From the cell containing the given text, extract its center point as [X, Y] coordinate. 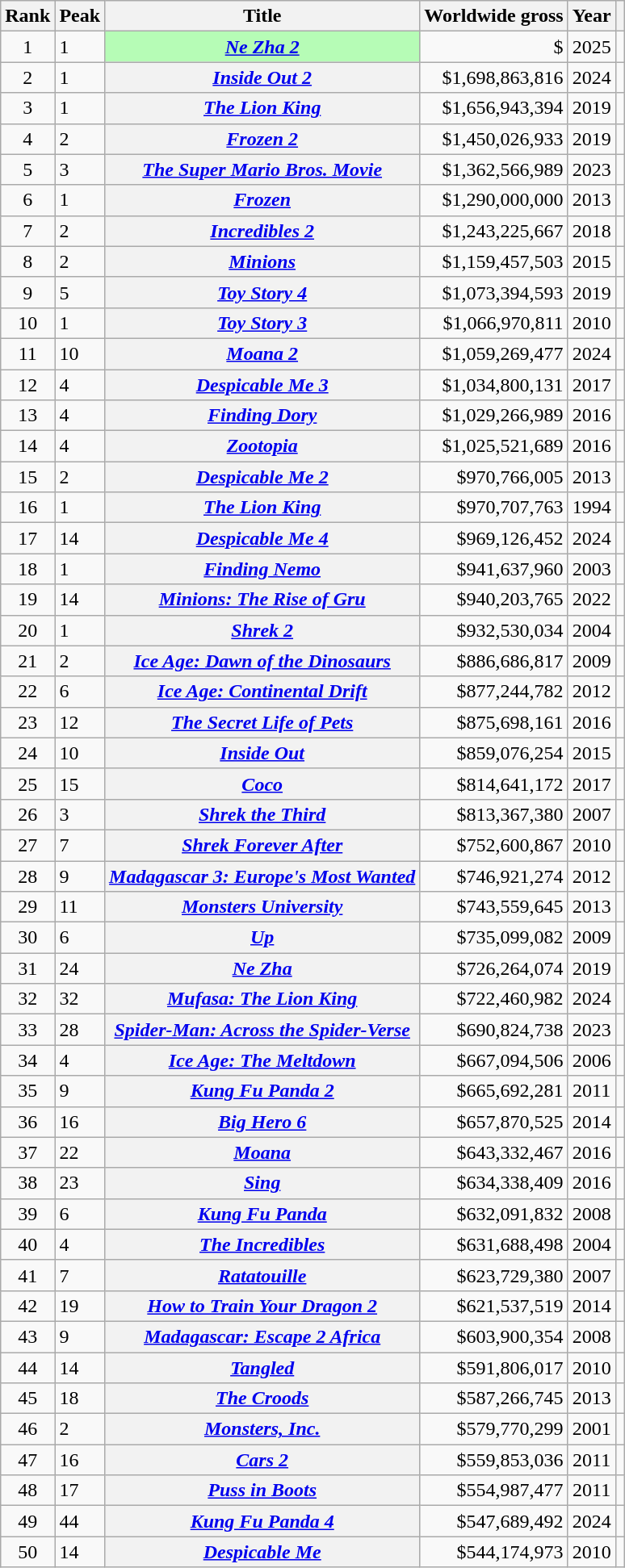
Inside Out 2 [262, 77]
$932,530,034 [494, 630]
$665,692,281 [494, 1091]
25 [27, 784]
Spider-Man: Across the Spider-Verse [262, 1030]
Ice Age: The Meltdown [262, 1060]
Toy Story 3 [262, 323]
$735,099,082 [494, 938]
27 [27, 845]
Madagascar 3: Europe's Most Wanted [262, 876]
$726,264,074 [494, 968]
Coco [262, 784]
$631,688,498 [494, 1244]
Shrek the Third [262, 814]
Ice Age: Continental Drift [262, 692]
47 [27, 1460]
Despicable Me 4 [262, 538]
$657,870,525 [494, 1122]
Inside Out [262, 753]
$1,025,521,689 [494, 446]
$1,698,863,816 [494, 77]
46 [27, 1429]
$690,824,738 [494, 1030]
Minions: The Rise of Gru [262, 600]
Ratatouille [262, 1275]
2022 [591, 600]
35 [27, 1091]
Mufasa: The Lion King [262, 999]
Finding Dory [262, 416]
$969,126,452 [494, 538]
$743,559,645 [494, 907]
Rank [27, 16]
Shrek Forever After [262, 845]
Despicable Me 2 [262, 477]
39 [27, 1214]
$1,450,026,933 [494, 139]
$877,244,782 [494, 692]
Kung Fu Panda 2 [262, 1091]
Monsters, Inc. [262, 1429]
40 [27, 1244]
Peak [80, 16]
$875,698,161 [494, 722]
$623,729,380 [494, 1275]
41 [27, 1275]
$886,686,817 [494, 661]
$746,921,274 [494, 876]
2018 [591, 231]
Year [591, 16]
45 [27, 1399]
26 [27, 814]
$1,362,566,989 [494, 169]
30 [27, 938]
Ne Zha [262, 968]
49 [27, 1521]
Frozen 2 [262, 139]
2006 [591, 1060]
$752,600,867 [494, 845]
1994 [591, 508]
Worldwide gross [494, 16]
38 [27, 1183]
Madagascar: Escape 2 Africa [262, 1336]
Finding Nemo [262, 569]
8 [27, 261]
29 [27, 907]
Moana [262, 1152]
33 [27, 1030]
Kung Fu Panda [262, 1214]
$559,853,036 [494, 1460]
$1,066,970,811 [494, 323]
Minions [262, 261]
36 [27, 1122]
Zootopia [262, 446]
48 [27, 1491]
2001 [591, 1429]
$859,076,254 [494, 753]
$1,243,225,667 [494, 231]
13 [27, 416]
The Incredibles [262, 1244]
$1,159,457,503 [494, 261]
50 [27, 1552]
$970,707,763 [494, 508]
How to Train Your Dragon 2 [262, 1306]
43 [27, 1336]
The Super Mario Bros. Movie [262, 169]
Frozen [262, 200]
$544,174,973 [494, 1552]
$547,689,492 [494, 1521]
$621,537,519 [494, 1306]
Despicable Me [262, 1552]
42 [27, 1306]
20 [27, 630]
Toy Story 4 [262, 292]
Incredibles 2 [262, 231]
Up [262, 938]
Ice Age: Dawn of the Dinosaurs [262, 661]
Title [262, 16]
$813,367,380 [494, 814]
Tangled [262, 1368]
$554,987,477 [494, 1491]
The Secret Life of Pets [262, 722]
$1,034,800,131 [494, 385]
Big Hero 6 [262, 1122]
37 [27, 1152]
21 [27, 661]
$579,770,299 [494, 1429]
Shrek 2 [262, 630]
$941,637,960 [494, 569]
$1,059,269,477 [494, 353]
$603,900,354 [494, 1336]
Ne Zha 2 [262, 47]
2025 [591, 47]
34 [27, 1060]
Sing [262, 1183]
Cars 2 [262, 1460]
$1,029,266,989 [494, 416]
$ [494, 47]
$1,290,000,000 [494, 200]
$722,460,982 [494, 999]
$591,806,017 [494, 1368]
Puss in Boots [262, 1491]
$587,266,745 [494, 1399]
$1,073,394,593 [494, 292]
$970,766,005 [494, 477]
$940,203,765 [494, 600]
$814,641,172 [494, 784]
$1,656,943,394 [494, 108]
Moana 2 [262, 353]
Monsters University [262, 907]
2003 [591, 569]
$632,091,832 [494, 1214]
Despicable Me 3 [262, 385]
The Croods [262, 1399]
$634,338,409 [494, 1183]
31 [27, 968]
$667,094,506 [494, 1060]
Kung Fu Panda 4 [262, 1521]
$643,332,467 [494, 1152]
